For the text-containing cell, return its midpoint in (x, y) coordinate format. 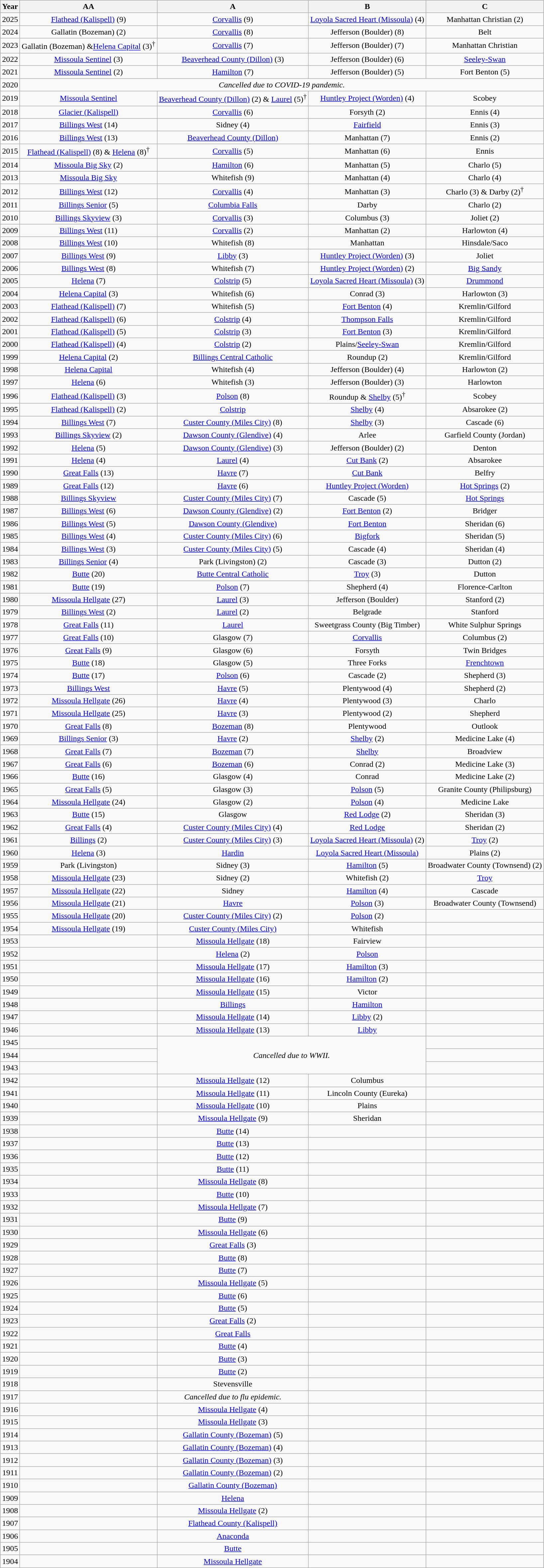
Charlo (5) (485, 165)
Sheridan (6) (485, 524)
2025 (10, 19)
Helena Capital (3) (88, 294)
Polson (5) (367, 789)
Manhattan (367, 243)
Great Falls (2) (233, 1321)
2004 (10, 294)
Troy (2) (485, 840)
Billings West (5) (88, 524)
Great Falls (233, 1334)
Missoula Hellgate (11) (233, 1093)
1953 (10, 941)
Butte Central Catholic (233, 574)
Belgrade (367, 612)
Sheridan (5) (485, 536)
Corvallis (7) (233, 46)
Fort Benton (2) (367, 511)
Billings West (7) (88, 422)
Butte (14) (233, 1131)
Cascade (5) (367, 498)
Billings West (9) (88, 256)
Billings (233, 1004)
Havre (6) (233, 486)
Missoula Hellgate (12) (233, 1080)
Billings Skyview (2) (88, 435)
1979 (10, 612)
2001 (10, 331)
1940 (10, 1106)
1973 (10, 688)
2014 (10, 165)
Shepherd (2) (485, 688)
Missoula Hellgate (22) (88, 891)
1931 (10, 1220)
Conrad (2) (367, 764)
Shelby (4) (367, 410)
1949 (10, 992)
Billings (2) (88, 840)
Hardin (233, 852)
Columbia Falls (233, 205)
Garfield County (Jordan) (485, 435)
Cancelled due to COVID-19 pandemic. (282, 85)
Missoula Hellgate (14) (233, 1017)
1933 (10, 1194)
1989 (10, 486)
Gallatin County (Bozeman) (233, 1485)
Manhattan Christian (2) (485, 19)
B (367, 7)
Sheridan (3) (485, 815)
Beaverhead County (Dillon) (2) & Laurel (5)† (233, 98)
2005 (10, 281)
Outlook (485, 726)
2006 (10, 268)
Bigfork (367, 536)
Havre (2) (233, 739)
Dutton (2) (485, 562)
1972 (10, 701)
2020 (10, 85)
Laurel (3) (233, 599)
Harlowton (4) (485, 230)
Helena (4) (88, 460)
Havre (3) (233, 714)
Plentywood (2) (367, 714)
Helena Capital (2) (88, 357)
Plains (2) (485, 852)
2016 (10, 137)
Shepherd (4) (367, 587)
1941 (10, 1093)
Whitefish (2) (367, 878)
Helena (2) (233, 954)
Charlo (2) (485, 205)
1910 (10, 1485)
Granite County (Philipsburg) (485, 789)
Helena (5) (88, 448)
Fort Benton (4) (367, 306)
Jefferson (Boulder) (7) (367, 46)
Manhattan (5) (367, 165)
Hamilton (367, 1004)
2015 (10, 151)
Jefferson (Boulder) (4) (367, 369)
Missoula Hellgate (5) (233, 1283)
Billings West (12) (88, 192)
Stanford (2) (485, 599)
1945 (10, 1042)
Huntley Project (Worden) (3) (367, 256)
1966 (10, 777)
Corvallis (3) (233, 218)
Broadwater County (Townsend) (485, 903)
1998 (10, 369)
1920 (10, 1359)
Missoula Big Sky (2) (88, 165)
1937 (10, 1144)
Whitefish (5) (233, 306)
Billings Senior (5) (88, 205)
Custer County (Miles City) (8) (233, 422)
Colstrip (3) (233, 331)
Loyola Sacred Heart (Missoula) (3) (367, 281)
Belt (485, 32)
Absarokee (485, 460)
Polson (367, 954)
Glasgow (233, 815)
1975 (10, 663)
2017 (10, 125)
1923 (10, 1321)
Billings Senior (3) (88, 739)
Jefferson (Boulder) (3) (367, 382)
2010 (10, 218)
Butte (233, 1549)
2023 (10, 46)
Flathead (Kalispell) (8) & Helena (8)† (88, 151)
1922 (10, 1334)
Colstrip (4) (233, 319)
Shelby (2) (367, 739)
Manhattan Christian (485, 46)
Great Falls (13) (88, 473)
Jefferson (Boulder) (367, 599)
Missoula Big Sky (88, 178)
Custer County (Miles City) (4) (233, 827)
Cancelled due to WWII. (292, 1055)
Missoula Hellgate (27) (88, 599)
1905 (10, 1549)
Drummond (485, 281)
1969 (10, 739)
Fort Benton (5) (485, 72)
Missoula Hellgate (20) (88, 916)
Laurel (2) (233, 612)
2007 (10, 256)
Broadview (485, 751)
Cascade (485, 891)
Twin Bridges (485, 650)
Loyola Sacred Heart (Missoula) (367, 852)
Bozeman (8) (233, 726)
Missoula Hellgate (17) (233, 967)
Sheridan (367, 1118)
Missoula Hellgate (8) (233, 1182)
Butte (3) (233, 1359)
Red Lodge (2) (367, 815)
1999 (10, 357)
Great Falls (11) (88, 625)
1930 (10, 1232)
Billings West (11) (88, 230)
Whitefish (6) (233, 294)
1919 (10, 1372)
Helena Capital (88, 369)
Hamilton (6) (233, 165)
Anaconda (233, 1536)
Harlowton (2) (485, 369)
Hot Springs (485, 498)
Billings West (6) (88, 511)
Hamilton (2) (367, 979)
1926 (10, 1283)
Bridger (485, 511)
1970 (10, 726)
Seeley-Swan (485, 59)
Missoula Sentinel (88, 98)
Columbus (2) (485, 637)
1963 (10, 815)
1950 (10, 979)
1959 (10, 865)
Butte (4) (233, 1346)
Shelby (3) (367, 422)
Gallatin County (Bozeman) (4) (233, 1447)
C (485, 7)
Butte (18) (88, 663)
2011 (10, 205)
Billings West (88, 688)
Missoula Hellgate (3) (233, 1422)
Corvallis (9) (233, 19)
Troy (485, 878)
Bozeman (6) (233, 764)
Darby (367, 205)
Flathead (Kalispell) (6) (88, 319)
1965 (10, 789)
Custer County (Miles City) (5) (233, 549)
Colstrip (233, 410)
Charlo (485, 701)
Conrad (3) (367, 294)
2013 (10, 178)
Butte (2) (233, 1372)
Whitefish (7) (233, 268)
Gallatin (Bozeman) &Helena Capital (3)† (88, 46)
Butte (9) (233, 1220)
Great Falls (12) (88, 486)
Billings West (3) (88, 549)
Arlee (367, 435)
Year (10, 7)
Dawson County (Glendive) (233, 524)
Helena (6) (88, 382)
1928 (10, 1257)
Ennis (2) (485, 137)
Broadwater County (Townsend) (2) (485, 865)
2000 (10, 344)
Whitefish (9) (233, 178)
Missoula Sentinel (3) (88, 59)
Forsyth (2) (367, 112)
1929 (10, 1245)
Whitefish (8) (233, 243)
Missoula Hellgate (19) (88, 929)
Medicine Lake (2) (485, 777)
Flathead (Kalispell) (9) (88, 19)
1934 (10, 1182)
1958 (10, 878)
Libby (3) (233, 256)
Polson (2) (367, 916)
Manhattan (2) (367, 230)
Joliet (485, 256)
Roundup (2) (367, 357)
1938 (10, 1131)
Victor (367, 992)
AA (88, 7)
2021 (10, 72)
1974 (10, 675)
Cascade (2) (367, 675)
Fort Benton (3) (367, 331)
1952 (10, 954)
Havre (233, 903)
Missoula Hellgate (7) (233, 1207)
1936 (10, 1156)
Fairfield (367, 125)
White Sulphur Springs (485, 625)
Frenchtown (485, 663)
1939 (10, 1118)
Billings West (13) (88, 137)
Forsyth (367, 650)
Conrad (367, 777)
Glasgow (4) (233, 777)
2008 (10, 243)
Gallatin County (Bozeman) (5) (233, 1435)
Great Falls (3) (233, 1245)
1991 (10, 460)
1984 (10, 549)
Billings Skyview (3) (88, 218)
Dutton (485, 574)
Whitefish (367, 929)
Jefferson (Boulder) (2) (367, 448)
Missoula Hellgate (2) (233, 1511)
Cancelled due to flu epidemic. (233, 1397)
Corvallis (6) (233, 112)
1992 (10, 448)
1997 (10, 382)
Great Falls (9) (88, 650)
Great Falls (10) (88, 637)
Fairview (367, 941)
Great Falls (6) (88, 764)
1912 (10, 1460)
1964 (10, 802)
1927 (10, 1270)
Denton (485, 448)
Corvallis (8) (233, 32)
Sidney (4) (233, 125)
Roundup & Shelby (5)† (367, 396)
Great Falls (4) (88, 827)
Helena (3) (88, 852)
Billings Central Catholic (233, 357)
Billings West (2) (88, 612)
Hamilton (7) (233, 72)
1987 (10, 511)
Glasgow (5) (233, 663)
Missoula Sentinel (2) (88, 72)
Medicine Lake (4) (485, 739)
1921 (10, 1346)
Flathead (Kalispell) (4) (88, 344)
Manhattan (3) (367, 192)
Butte (16) (88, 777)
Missoula Hellgate (4) (233, 1409)
1904 (10, 1561)
Loyola Sacred Heart (Missoula) (2) (367, 840)
Columbus (3) (367, 218)
Missoula Hellgate (15) (233, 992)
Ennis (4) (485, 112)
1996 (10, 396)
Cut Bank (367, 473)
Sheridan (4) (485, 549)
Corvallis (367, 637)
Fort Benton (367, 524)
Missoula Hellgate (6) (233, 1232)
Polson (4) (367, 802)
Glasgow (6) (233, 650)
Manhattan (4) (367, 178)
Dawson County (Glendive) (4) (233, 435)
Laurel (4) (233, 460)
Sidney (233, 891)
Huntley Project (Worden) (2) (367, 268)
Huntley Project (Worden) (367, 486)
Havre (4) (233, 701)
Great Falls (5) (88, 789)
Plentywood (367, 726)
1983 (10, 562)
1993 (10, 435)
1925 (10, 1296)
Absarokee (2) (485, 410)
Flathead (Kalispell) (7) (88, 306)
Jefferson (Boulder) (5) (367, 72)
1976 (10, 650)
Joliet (2) (485, 218)
Troy (3) (367, 574)
Glasgow (2) (233, 802)
Whitefish (3) (233, 382)
1918 (10, 1384)
Colstrip (2) (233, 344)
Sidney (2) (233, 878)
Havre (7) (233, 473)
Missoula Hellgate (13) (233, 1030)
A (233, 7)
Missoula Hellgate (233, 1561)
Medicine Lake (3) (485, 764)
Glasgow (3) (233, 789)
Polson (7) (233, 587)
1907 (10, 1523)
1995 (10, 410)
Harlowton (3) (485, 294)
1908 (10, 1511)
Billings West (14) (88, 125)
Corvallis (2) (233, 230)
1942 (10, 1080)
Loyola Sacred Heart (Missoula) (4) (367, 19)
Flathead County (Kalispell) (233, 1523)
Manhattan (7) (367, 137)
2009 (10, 230)
Missoula Hellgate (25) (88, 714)
Missoula Hellgate (26) (88, 701)
Stanford (485, 612)
1909 (10, 1498)
Cascade (4) (367, 549)
Jefferson (Boulder) (6) (367, 59)
1960 (10, 852)
Missoula Hellgate (18) (233, 941)
Ennis (3) (485, 125)
Butte (7) (233, 1270)
Butte (5) (233, 1308)
Laurel (233, 625)
Custer County (Miles City) (3) (233, 840)
Cut Bank (2) (367, 460)
1962 (10, 827)
Flathead (Kalispell) (2) (88, 410)
Cascade (6) (485, 422)
Hinsdale/Saco (485, 243)
2019 (10, 98)
1990 (10, 473)
Sidney (3) (233, 865)
Shelby (367, 751)
2012 (10, 192)
Missoula Hellgate (23) (88, 878)
1944 (10, 1055)
Polson (3) (367, 903)
2003 (10, 306)
Missoula Hellgate (16) (233, 979)
Beaverhead County (Dillon) (3) (233, 59)
Harlowton (485, 382)
1982 (10, 574)
Missoula Hellgate (10) (233, 1106)
Butte (19) (88, 587)
Ennis (485, 151)
Butte (10) (233, 1194)
1948 (10, 1004)
2024 (10, 32)
Billings West (8) (88, 268)
1988 (10, 498)
Custer County (Miles City) (7) (233, 498)
Huntley Project (Worden) (4) (367, 98)
Plentywood (3) (367, 701)
Missoula Hellgate (21) (88, 903)
1971 (10, 714)
Glasgow (7) (233, 637)
Flathead (Kalispell) (5) (88, 331)
1932 (10, 1207)
Park (Livingston) (88, 865)
1924 (10, 1308)
Helena (7) (88, 281)
Billings West (4) (88, 536)
Bozeman (7) (233, 751)
Havre (5) (233, 688)
Libby (2) (367, 1017)
Thompson Falls (367, 319)
Columbus (367, 1080)
1914 (10, 1435)
Gallatin (Bozeman) (2) (88, 32)
Sheridan (2) (485, 827)
Butte (8) (233, 1257)
Butte (20) (88, 574)
Libby (367, 1030)
Beaverhead County (Dillon) (233, 137)
Charlo (4) (485, 178)
Missoula Hellgate (9) (233, 1118)
1946 (10, 1030)
Custer County (Miles City) (2) (233, 916)
Charlo (3) & Darby (2)† (485, 192)
Park (Livingston) (2) (233, 562)
1957 (10, 891)
Butte (15) (88, 815)
Hamilton (3) (367, 967)
1968 (10, 751)
Hamilton (4) (367, 891)
1913 (10, 1447)
1911 (10, 1473)
1961 (10, 840)
1980 (10, 599)
Corvallis (5) (233, 151)
1935 (10, 1169)
Butte (17) (88, 675)
Missoula Hellgate (24) (88, 802)
1977 (10, 637)
Stevensville (233, 1384)
Shepherd (3) (485, 675)
1915 (10, 1422)
Billings Senior (4) (88, 562)
1967 (10, 764)
Whitefish (4) (233, 369)
1917 (10, 1397)
1994 (10, 422)
Gallatin County (Bozeman) (2) (233, 1473)
2002 (10, 319)
1947 (10, 1017)
Red Lodge (367, 827)
Jefferson (Boulder) (8) (367, 32)
Butte (13) (233, 1144)
Butte (6) (233, 1296)
Great Falls (7) (88, 751)
Custer County (Miles City) (6) (233, 536)
Cascade (3) (367, 562)
Big Sandy (485, 268)
1943 (10, 1068)
1986 (10, 524)
Sweetgrass County (Big Timber) (367, 625)
Great Falls (8) (88, 726)
Butte (11) (233, 1169)
Billings Skyview (88, 498)
1956 (10, 903)
Belfry (485, 473)
Lincoln County (Eureka) (367, 1093)
1985 (10, 536)
Hot Springs (2) (485, 486)
Helena (233, 1498)
Billings West (10) (88, 243)
1955 (10, 916)
Butte (12) (233, 1156)
2018 (10, 112)
Plains/Seeley-Swan (367, 344)
1954 (10, 929)
1978 (10, 625)
1951 (10, 967)
Glacier (Kalispell) (88, 112)
Gallatin County (Bozeman) (3) (233, 1460)
Medicine Lake (485, 802)
2022 (10, 59)
Manhattan (6) (367, 151)
Polson (8) (233, 396)
Florence-Carlton (485, 587)
Flathead (Kalispell) (3) (88, 396)
Hamilton (5) (367, 865)
Dawson County (Glendive) (3) (233, 448)
Three Forks (367, 663)
Corvallis (4) (233, 192)
1916 (10, 1409)
Plains (367, 1106)
1981 (10, 587)
Shepherd (485, 714)
1906 (10, 1536)
Polson (6) (233, 675)
Dawson County (Glendive) (2) (233, 511)
Plentywood (4) (367, 688)
Colstrip (5) (233, 281)
Custer County (Miles City) (233, 929)
